Provide the (x, y) coordinate of the cell's center where the given text is located.  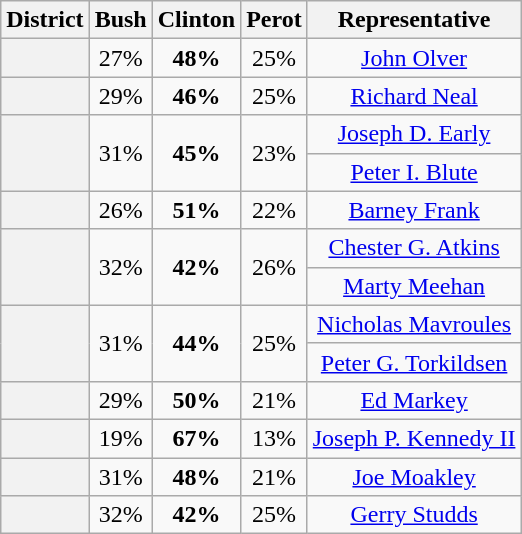
22% (274, 210)
Peter G. Torkildsen (414, 362)
Peter I. Blute (414, 172)
Barney Frank (414, 210)
Bush (120, 20)
Chester G. Atkins (414, 248)
Nicholas Mavroules (414, 324)
District (45, 20)
51% (196, 210)
Ed Markey (414, 400)
23% (274, 153)
Joseph P. Kennedy II (414, 438)
Richard Neal (414, 96)
Representative (414, 20)
19% (120, 438)
46% (196, 96)
Joseph D. Early (414, 134)
67% (196, 438)
Clinton (196, 20)
Marty Meehan (414, 286)
45% (196, 153)
Joe Moakley (414, 477)
44% (196, 343)
50% (196, 400)
John Olver (414, 58)
27% (120, 58)
Perot (274, 20)
13% (274, 438)
Gerry Studds (414, 515)
